Determine the (X, Y) coordinate at the center of the cell enclosing the given text.  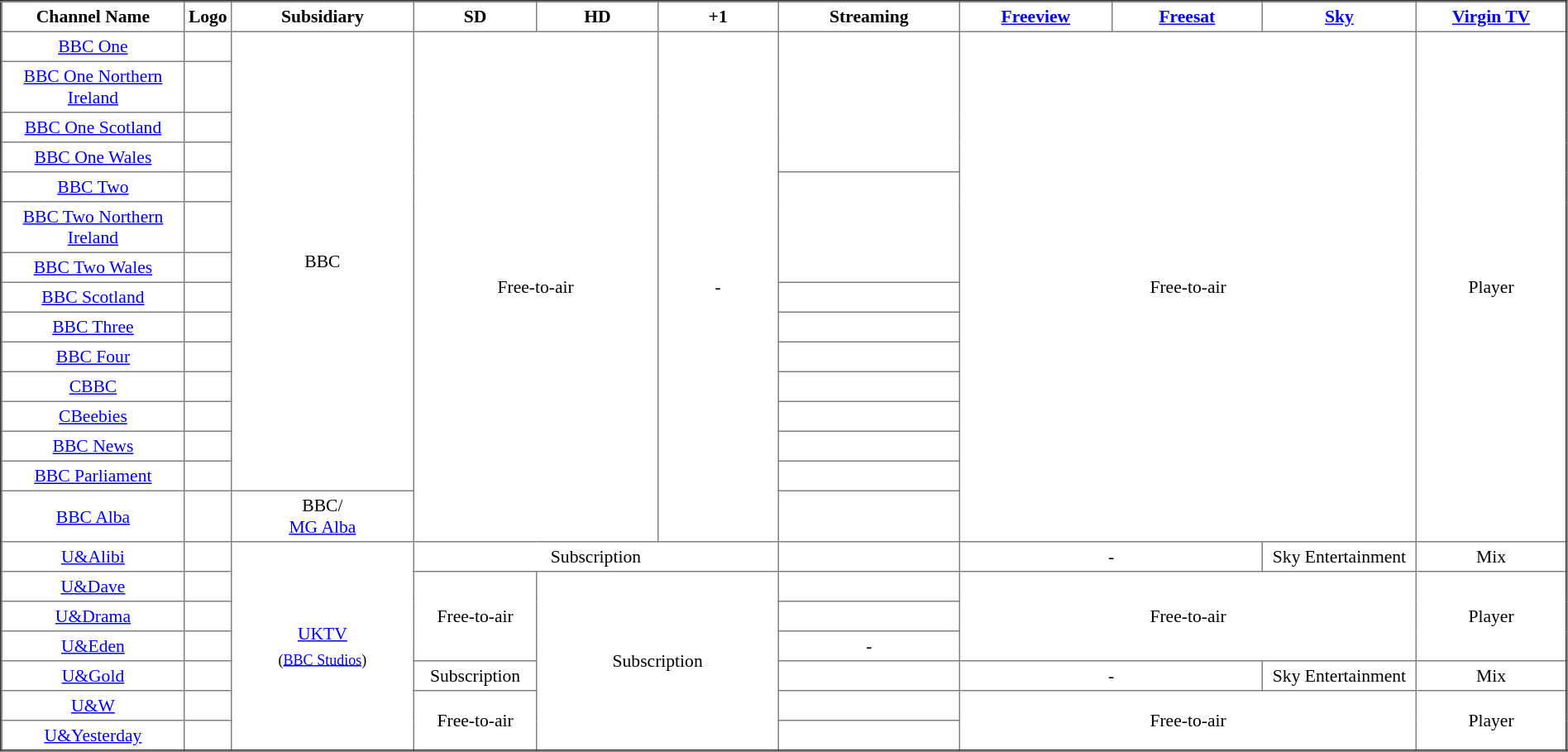
U&Dave (93, 587)
U&Yesterday (93, 736)
Channel Name (93, 17)
U&Drama (93, 616)
BBC One (93, 46)
U&Alibi (93, 557)
BBC Four (93, 357)
+1 (718, 17)
BBC Alba (93, 516)
BBC (323, 261)
Virgin TV (1491, 17)
Sky (1340, 17)
CBeebies (93, 416)
U&Eden (93, 646)
Subsidiary (323, 17)
BBC Two Wales (93, 267)
Freeview (1035, 17)
BBC One Northern Ireland (93, 87)
BBC Two Northern Ireland (93, 228)
Streaming (869, 17)
BBC News (93, 446)
BBC/MG Alba (323, 516)
BBC Scotland (93, 297)
BBC Parliament (93, 476)
BBC Two (93, 187)
Freesat (1187, 17)
BBC Three (93, 327)
BBC One Scotland (93, 127)
Logo (208, 17)
SD (475, 17)
UKTV(BBC Studios) (323, 647)
HD (597, 17)
U&W (93, 706)
U&Gold (93, 676)
CBBC (93, 386)
BBC One Wales (93, 157)
